Extract the (x, y) coordinate from the center of the cell holding the provided text.  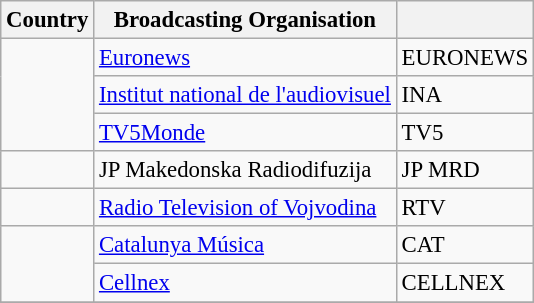
Broadcasting Organisation (246, 20)
CELLNEX (464, 283)
TV5Monde (246, 133)
Institut national de l'audiovisuel (246, 95)
Cellnex (246, 283)
EURONEWS (464, 58)
INA (464, 95)
CAT (464, 245)
Catalunya Música (246, 245)
Country (48, 20)
Euronews (246, 58)
TV5 (464, 133)
RTV (464, 208)
JP MRD (464, 170)
JP Makedonska Radiodifuzija (246, 170)
Radio Television of Vojvodina (246, 208)
